Identify which cell holds the provided text, then report its (x, y) central coordinate. 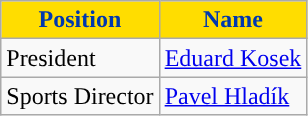
Pavel Hladík (233, 96)
Name (233, 20)
Position (80, 20)
President (80, 58)
Eduard Kosek (233, 58)
Sports Director (80, 96)
